From the cell containing the given text, extract its center point as (X, Y) coordinate. 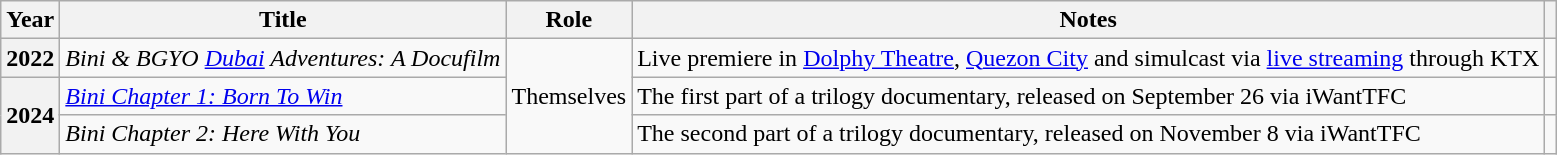
Live premiere in Dolphy Theatre, Quezon City and simulcast via live streaming through KTX (1088, 58)
Year (30, 20)
Notes (1088, 20)
The second part of a trilogy documentary, released on November 8 via iWantTFC (1088, 134)
Bini Chapter 1: Born To Win (283, 96)
Bini Chapter 2: Here With You (283, 134)
Themselves (569, 96)
Title (283, 20)
Role (569, 20)
The first part of a trilogy documentary, released on September 26 via iWantTFC (1088, 96)
2024 (30, 115)
Bini & BGYO Dubai Adventures: A Docufilm (283, 58)
2022 (30, 58)
